Search for the cell housing the specified text and yield its [x, y] center coordinate. 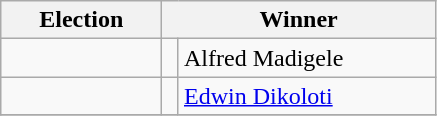
Election [82, 20]
Edwin Dikoloti [306, 96]
Winner [299, 20]
Alfred Madigele [306, 58]
